Determine the (x, y) coordinate at the center of the cell enclosing the given text.  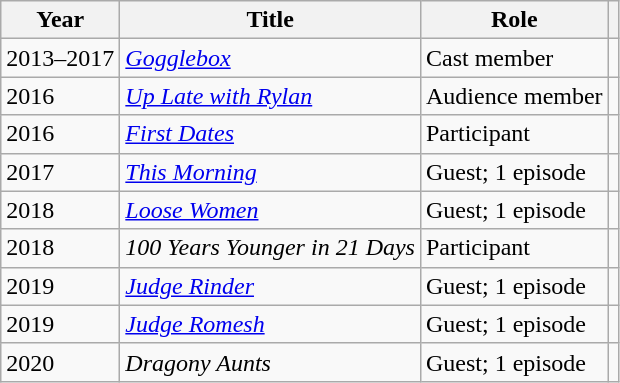
Role (514, 20)
Audience member (514, 96)
Judge Rinder (270, 286)
Gogglebox (270, 58)
Cast member (514, 58)
Title (270, 20)
Up Late with Rylan (270, 96)
2013–2017 (60, 58)
2017 (60, 172)
This Morning (270, 172)
First Dates (270, 134)
Dragony Aunts (270, 362)
Judge Romesh (270, 324)
2020 (60, 362)
Loose Women (270, 210)
Year (60, 20)
100 Years Younger in 21 Days (270, 248)
